Output the (X, Y) coordinate of the center of the cell containing the given text.  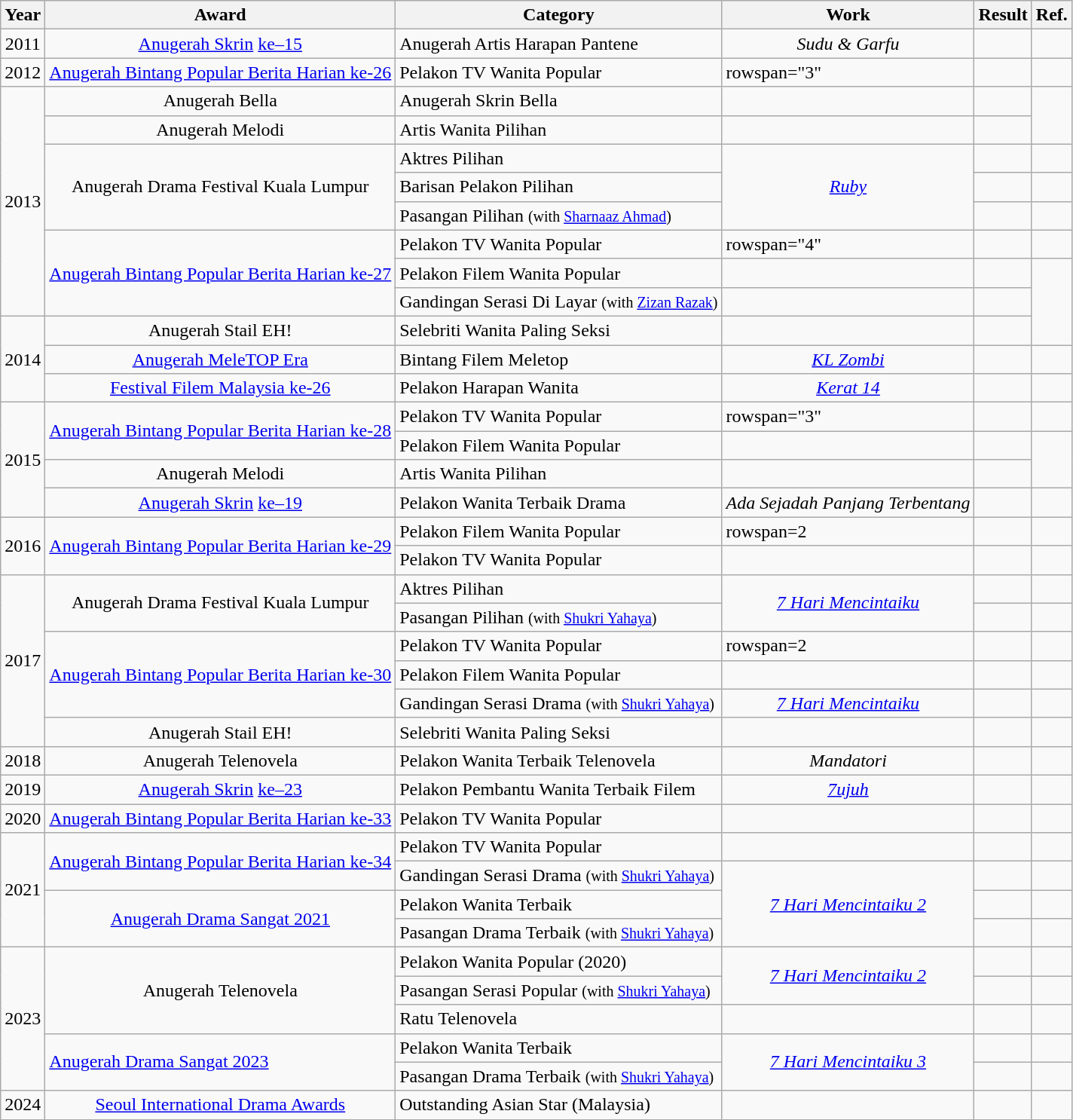
KL Zombi (848, 360)
Pelakon Wanita Popular (2020) (559, 962)
Pelakon Wanita Terbaik Drama (559, 503)
Pelakon Wanita Terbaik Telenovela (559, 760)
2023 (23, 1019)
2020 (23, 818)
Award (220, 15)
2015 (23, 460)
Anugerah Bintang Popular Berita Harian ke-33 (220, 818)
Kerat 14 (848, 388)
Pasangan Pilihan (with Shukri Yahaya) (559, 617)
Mandatori (848, 760)
2012 (23, 72)
2016 (23, 546)
Anugerah Bintang Popular Berita Harian ke-28 (220, 431)
2024 (23, 1105)
Work (848, 15)
Year (23, 15)
2019 (23, 789)
Ada Sejadah Panjang Terbentang (848, 503)
2021 (23, 890)
Anugerah Skrin ke–23 (220, 789)
Festival Filem Malaysia ke-26 (220, 388)
Category (559, 15)
2011 (23, 44)
Anugerah Drama Sangat 2021 (220, 919)
Anugerah Bintang Popular Berita Harian ke-30 (220, 675)
Anugerah MeleTOP Era (220, 360)
Pasangan Serasi Popular (with Shukri Yahaya) (559, 990)
Ratu Telenovela (559, 1019)
Pelakon Harapan Wanita (559, 388)
Anugerah Bintang Popular Berita Harian ke-29 (220, 546)
Anugerah Skrin ke–15 (220, 44)
7 Hari Mencintaiku 3 (848, 1062)
Outstanding Asian Star (Malaysia) (559, 1105)
Anugerah Drama Sangat 2023 (220, 1062)
Seoul International Drama Awards (220, 1105)
Anugerah Skrin ke–19 (220, 503)
Anugerah Bella (220, 101)
Ruby (848, 187)
Barisan Pelakon Pilihan (559, 187)
Pelakon Pembantu Wanita Terbaik Filem (559, 789)
Bintang Filem Meletop (559, 360)
Anugerah Bintang Popular Berita Harian ke-27 (220, 273)
Ref. (1052, 15)
2014 (23, 359)
Anugerah Bintang Popular Berita Harian ke-26 (220, 72)
7ujuh (848, 789)
Pasangan Pilihan (with Sharnaaz Ahmad) (559, 216)
Anugerah Bintang Popular Berita Harian ke-34 (220, 861)
Sudu & Garfu (848, 44)
2013 (23, 201)
2018 (23, 760)
rowspan="4" (848, 244)
Anugerah Skrin Bella (559, 101)
Result (1003, 15)
2017 (23, 660)
Gandingan Serasi Di Layar (with Zizan Razak) (559, 301)
Anugerah Artis Harapan Pantene (559, 44)
